Search for the cell housing the specified text and yield its (x, y) center coordinate. 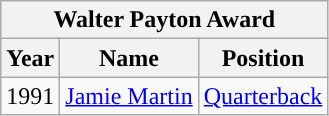
1991 (30, 96)
Position (263, 58)
Quarterback (263, 96)
Name (129, 58)
Walter Payton Award (164, 20)
Jamie Martin (129, 96)
Year (30, 58)
